From the cell containing the given text, extract its center point as (x, y) coordinate. 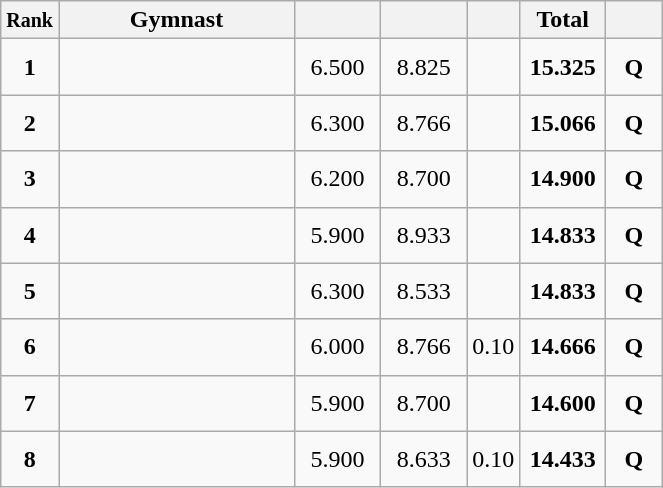
5 (30, 291)
14.666 (563, 347)
6 (30, 347)
Rank (30, 20)
6.000 (338, 347)
8.933 (424, 235)
8 (30, 459)
6.200 (338, 179)
8.825 (424, 67)
Gymnast (176, 20)
15.325 (563, 67)
3 (30, 179)
15.066 (563, 123)
1 (30, 67)
14.433 (563, 459)
8.633 (424, 459)
14.900 (563, 179)
8.533 (424, 291)
7 (30, 403)
4 (30, 235)
6.500 (338, 67)
2 (30, 123)
Total (563, 20)
14.600 (563, 403)
